Capture the cell that displays the provided text and extract its [x, y] central coordinate. 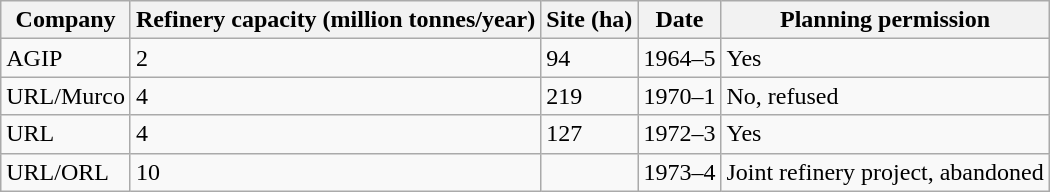
94 [590, 58]
1973–4 [680, 172]
219 [590, 96]
1970–1 [680, 96]
Joint refinery project, abandoned [885, 172]
URL [66, 134]
Site (ha) [590, 20]
URL/ORL [66, 172]
Refinery capacity (million tonnes/year) [335, 20]
URL/Murco [66, 96]
Date [680, 20]
1972–3 [680, 134]
Planning permission [885, 20]
10 [335, 172]
1964–5 [680, 58]
2 [335, 58]
127 [590, 134]
AGIP [66, 58]
Company [66, 20]
No, refused [885, 96]
